Output the [x, y] coordinate of the center of the cell containing the given text.  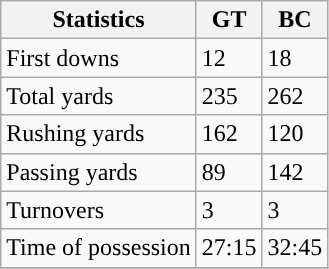
32:45 [295, 248]
GT [229, 20]
Statistics [99, 20]
Rushing yards [99, 134]
142 [295, 172]
Turnovers [99, 210]
Total yards [99, 96]
120 [295, 134]
89 [229, 172]
162 [229, 134]
235 [229, 96]
12 [229, 58]
BC [295, 20]
First downs [99, 58]
18 [295, 58]
Time of possession [99, 248]
27:15 [229, 248]
262 [295, 96]
Passing yards [99, 172]
